Return the (x, y) coordinate for the center point of the cell that contains the specified text.  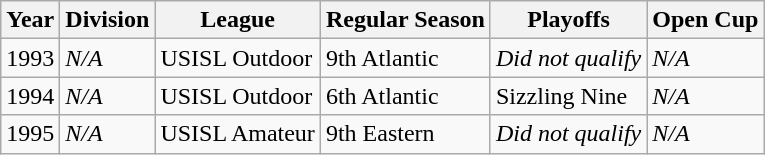
Regular Season (405, 20)
1994 (30, 96)
Sizzling Nine (568, 96)
9th Eastern (405, 134)
Open Cup (706, 20)
1993 (30, 58)
9th Atlantic (405, 58)
Year (30, 20)
Playoffs (568, 20)
1995 (30, 134)
USISL Amateur (238, 134)
Division (108, 20)
6th Atlantic (405, 96)
League (238, 20)
